Scan for the cell matching the given text and deliver its [X, Y] coordinate at center. 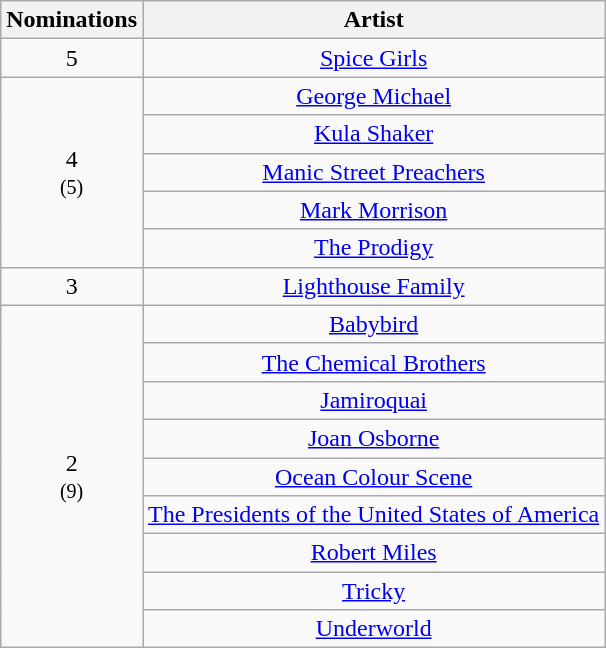
Jamiroquai [373, 400]
The Presidents of the United States of America [373, 515]
Manic Street Preachers [373, 172]
Nominations [72, 20]
Lighthouse Family [373, 286]
2(9) [72, 476]
Underworld [373, 629]
Tricky [373, 591]
Artist [373, 20]
Joan Osborne [373, 438]
George Michael [373, 96]
Spice Girls [373, 58]
Babybird [373, 324]
Ocean Colour Scene [373, 477]
4(5) [72, 172]
3 [72, 286]
Mark Morrison [373, 210]
5 [72, 58]
Kula Shaker [373, 134]
The Prodigy [373, 248]
The Chemical Brothers [373, 362]
Robert Miles [373, 553]
